Return [x, y] of the center of cell containing provided text 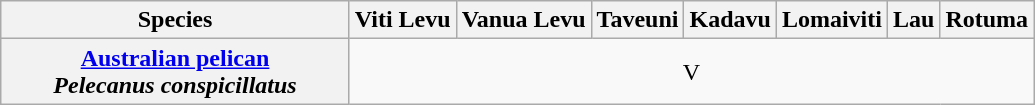
Viti Levu [402, 20]
Lau [913, 20]
V [691, 72]
Species [176, 20]
Taveuni [638, 20]
Rotuma [987, 20]
Lomaiviti [832, 20]
Kadavu [730, 20]
Australian pelicanPelecanus conspicillatus [176, 72]
Vanua Levu [524, 20]
